For the text-containing cell, return its midpoint in [X, Y] coordinate format. 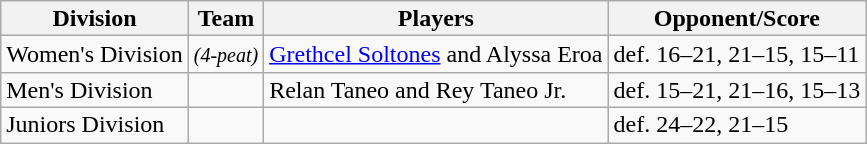
def. 16–21, 21–15, 15–11 [737, 54]
(4-peat) [226, 54]
Juniors Division [94, 124]
Team [226, 18]
Relan Taneo and Rey Taneo Jr. [436, 90]
Division [94, 18]
Men's Division [94, 90]
Players [436, 18]
Grethcel Soltones and Alyssa Eroa [436, 54]
Opponent/Score [737, 18]
def. 24–22, 21–15 [737, 124]
Women's Division [94, 54]
def. 15–21, 21–16, 15–13 [737, 90]
